Search for the cell housing the specified text and yield its (X, Y) center coordinate. 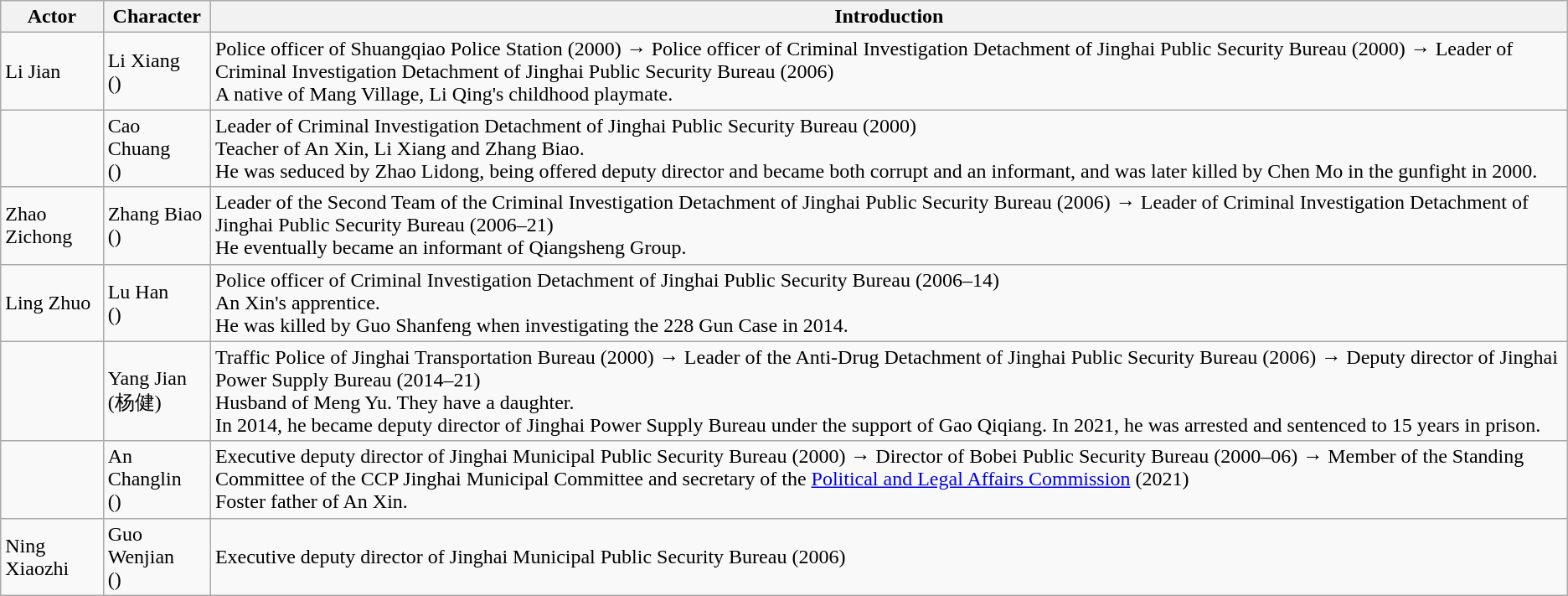
Cao Chuang() (157, 148)
Actor (52, 17)
Li Xiang() (157, 71)
Executive deputy director of Jinghai Municipal Public Security Bureau (2006) (889, 557)
Guo Wenjian() (157, 557)
Ning Xiaozhi (52, 557)
Yang Jian(杨健) (157, 391)
An Changlin() (157, 479)
Li Jian (52, 71)
Zhang Biao() (157, 225)
Lu Han() (157, 303)
Ling Zhuo (52, 303)
Zhao Zichong (52, 225)
Introduction (889, 17)
Character (157, 17)
